Locate the cell with the specified text and output its [x, y] center coordinate. 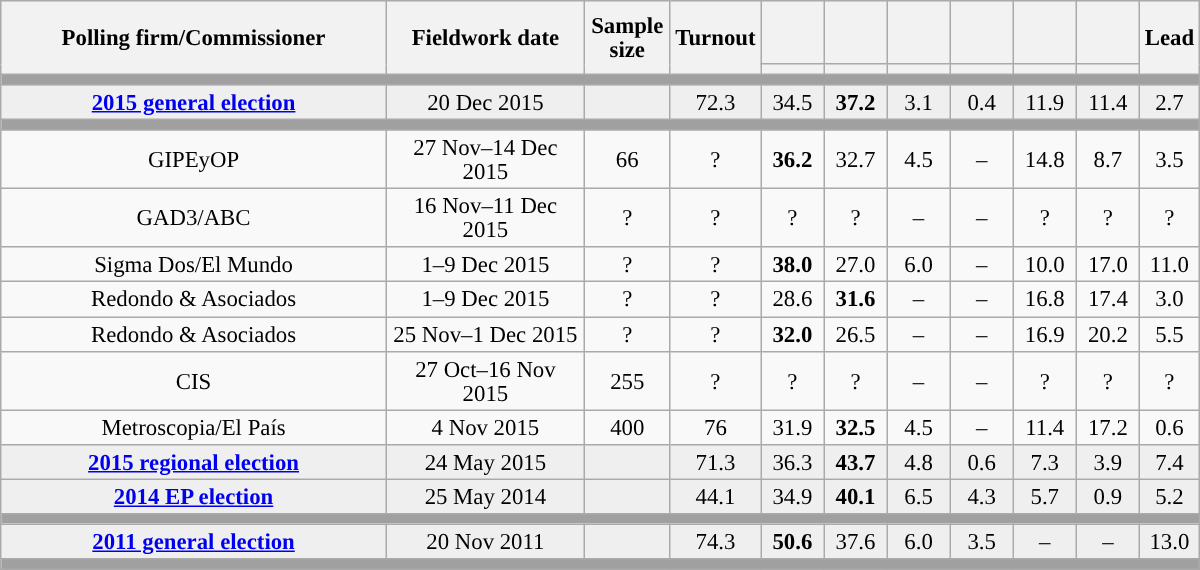
71.3 [716, 462]
11.9 [1044, 102]
4.8 [918, 462]
Sigma Dos/El Mundo [194, 266]
36.2 [792, 160]
3.9 [1108, 462]
16.8 [1044, 300]
Metroscopia/El País [194, 428]
32.5 [856, 428]
16.9 [1044, 334]
24 May 2015 [485, 462]
16 Nov–11 Dec 2015 [485, 218]
CIS [194, 380]
400 [627, 428]
20 Dec 2015 [485, 102]
7.3 [1044, 462]
66 [627, 160]
34.5 [792, 102]
Turnout [716, 38]
14.8 [1044, 160]
38.0 [792, 266]
4.3 [982, 496]
5.2 [1169, 496]
26.5 [856, 334]
32.0 [792, 334]
43.7 [856, 462]
28.6 [792, 300]
37.6 [856, 542]
36.3 [792, 462]
44.1 [716, 496]
0.4 [982, 102]
25 Nov–1 Dec 2015 [485, 334]
Sample size [627, 38]
20 Nov 2011 [485, 542]
34.9 [792, 496]
32.7 [856, 160]
GAD3/ABC [194, 218]
3.1 [918, 102]
3.0 [1169, 300]
72.3 [716, 102]
10.0 [1044, 266]
27 Oct–16 Nov 2015 [485, 380]
27.0 [856, 266]
4 Nov 2015 [485, 428]
GIPEyOP [194, 160]
31.6 [856, 300]
5.5 [1169, 334]
27 Nov–14 Dec 2015 [485, 160]
2.7 [1169, 102]
13.0 [1169, 542]
Polling firm/Commissioner [194, 38]
40.1 [856, 496]
76 [716, 428]
255 [627, 380]
74.3 [716, 542]
37.2 [856, 102]
11.0 [1169, 266]
50.6 [792, 542]
5.7 [1044, 496]
31.9 [792, 428]
20.2 [1108, 334]
17.4 [1108, 300]
8.7 [1108, 160]
6.5 [918, 496]
17.2 [1108, 428]
2015 general election [194, 102]
2015 regional election [194, 462]
Lead [1169, 38]
0.9 [1108, 496]
2014 EP election [194, 496]
17.0 [1108, 266]
2011 general election [194, 542]
7.4 [1169, 462]
Fieldwork date [485, 38]
25 May 2014 [485, 496]
